Extract the [x, y] coordinate from the center of the cell holding the provided text.  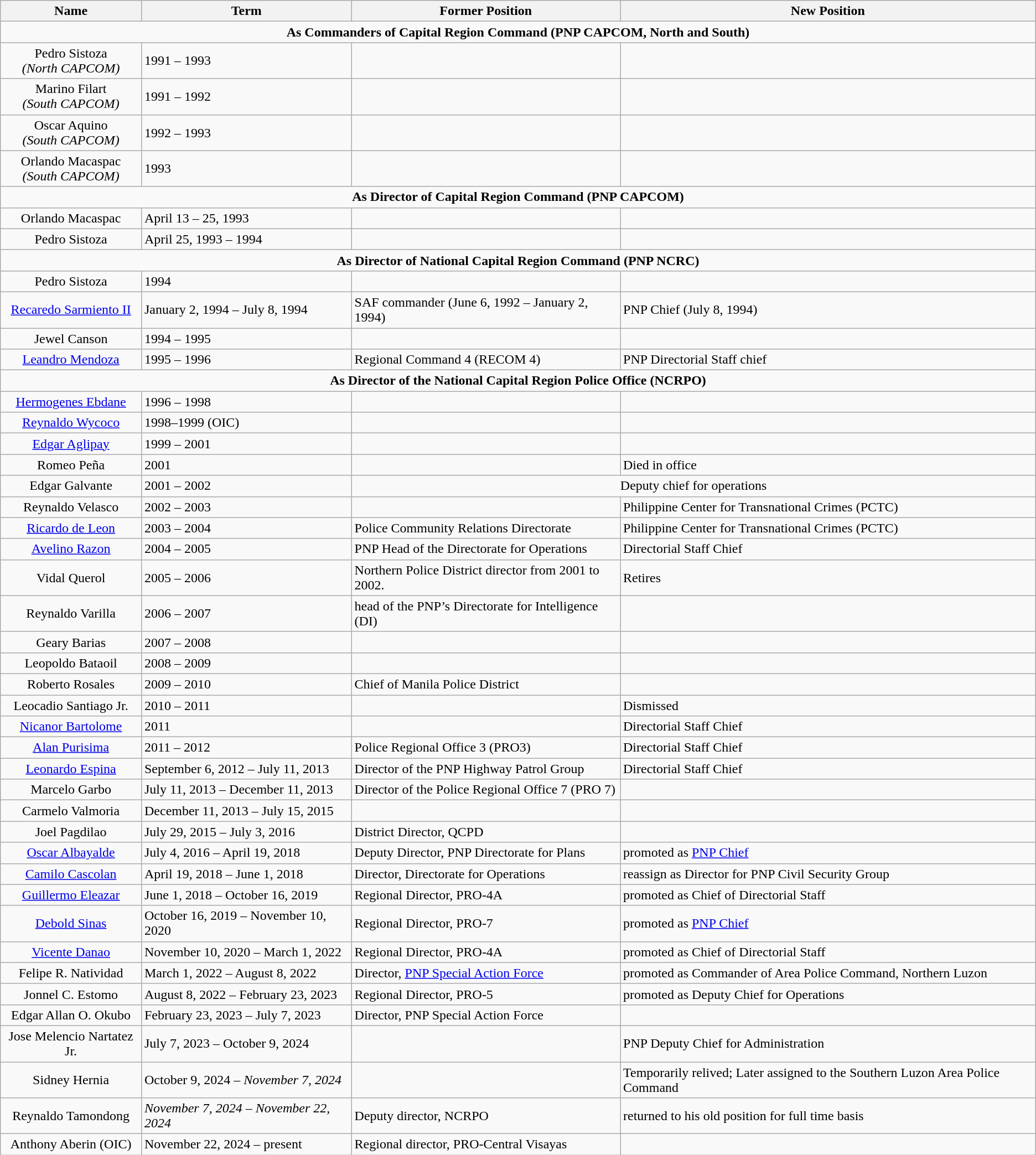
Deputy chief for operations [693, 486]
Hermogenes Ebdane [71, 402]
promoted as Deputy Chief for Operations [828, 994]
November 10, 2020 – March 1, 2022 [246, 952]
Edgar Aglipay [71, 444]
District Director, QCPD [486, 832]
2010 – 2011 [246, 706]
October 16, 2019 – November 10, 2020 [246, 923]
As Commanders of Capital Region Command (PNP CAPCOM, North and South) [518, 32]
Orlando Macaspac(South CAPCOM) [71, 168]
1994 [246, 281]
2008 – 2009 [246, 663]
Police Community Relations Directorate [486, 528]
Alan Purisima [71, 748]
July 29, 2015 – July 3, 2016 [246, 832]
Carmelo Valmoria [71, 811]
Reynaldo Wycoco [71, 423]
Vidal Querol [71, 578]
Term [246, 11]
Marcelo Garbo [71, 790]
1996 – 1998 [246, 402]
November 22, 2024 – present [246, 1144]
1999 – 2001 [246, 444]
September 6, 2012 – July 11, 2013 [246, 769]
Sidney Hernia [71, 1079]
2011 – 2012 [246, 748]
Avelino Razon [71, 549]
January 2, 1994 – July 8, 1994 [246, 310]
1993 [246, 168]
Dismissed [828, 706]
July 4, 2016 – April 19, 2018 [246, 853]
2003 – 2004 [246, 528]
Regional Director, PRO-5 [486, 994]
Director, Directorate for Operations [486, 874]
April 19, 2018 – June 1, 2018 [246, 874]
February 23, 2023 – July 7, 2023 [246, 1015]
August 8, 2022 – February 23, 2023 [246, 994]
1998–1999 (OIC) [246, 423]
Police Regional Office 3 (PRO3) [486, 748]
Chief of Manila Police District [486, 684]
April 13 – 25, 1993 [246, 218]
Geary Barias [71, 642]
March 1, 2022 – August 8, 2022 [246, 973]
Temporarily relived; Later assigned to the Southern Luzon Area Police Command [828, 1079]
Former Position [486, 11]
2002 – 2003 [246, 507]
Oscar Aquino(South CAPCOM) [71, 133]
Director of the PNP Highway Patrol Group [486, 769]
2001 [246, 465]
Nicanor Bartolome [71, 727]
July 11, 2013 – December 11, 2013 [246, 790]
Edgar Allan O. Okubo [71, 1015]
PNP Head of the Directorate for Operations [486, 549]
Leocadio Santiago Jr. [71, 706]
2011 [246, 727]
Pedro Sistoza(North CAPCOM) [71, 61]
Anthony Aberin (OIC) [71, 1144]
Retires [828, 578]
Reynaldo Varilla [71, 613]
1991 – 1992 [246, 96]
PNP Deputy Chief for Administration [828, 1044]
Name [71, 11]
1991 – 1993 [246, 61]
Romeo Peña [71, 465]
Deputy director, NCRPO [486, 1116]
Joel Pagdilao [71, 832]
Leandro Mendoza [71, 360]
Reynaldo Velasco [71, 507]
Felipe R. Natividad [71, 973]
2004 – 2005 [246, 549]
Debold Sinas [71, 923]
SAF commander (June 6, 1992 – January 2, 1994) [486, 310]
PNP Chief (July 8, 1994) [828, 310]
1995 – 1996 [246, 360]
As Director of the National Capital Region Police Office (NCRPO) [518, 381]
Regional director, PRO-Central Visayas [486, 1144]
As Director of Capital Region Command (PNP CAPCOM) [518, 197]
Reynaldo Tamondong [71, 1116]
Regional Director, PRO-7 [486, 923]
Jonnel C. Estomo [71, 994]
head of the PNP’s Directorate for Intelligence (DI) [486, 613]
Regional Command 4 (RECOM 4) [486, 360]
reassign as Director for PNP Civil Security Group [828, 874]
April 25, 1993 – 1994 [246, 239]
Died in office [828, 465]
2007 – 2008 [246, 642]
2009 – 2010 [246, 684]
Director of the Police Regional Office 7 (PRO 7) [486, 790]
returned to his old position for full time basis [828, 1116]
November 7, 2024 – November 22, 2024 [246, 1116]
Northern Police District director from 2001 to 2002. [486, 578]
Jose Melencio Nartatez Jr. [71, 1044]
Leopoldo Bataoil [71, 663]
Edgar Galvante [71, 486]
2005 – 2006 [246, 578]
New Position [828, 11]
2006 – 2007 [246, 613]
Oscar Albayalde [71, 853]
October 9, 2024 – November 7, 2024 [246, 1079]
As Director of National Capital Region Command (PNP NCRC) [518, 260]
June 1, 2018 – October 16, 2019 [246, 895]
Marino Filart(South CAPCOM) [71, 96]
December 11, 2013 – July 15, 2015 [246, 811]
Roberto Rosales [71, 684]
Vicente Danao [71, 952]
Recaredo Sarmiento II [71, 310]
Jewel Canson [71, 338]
1994 – 1995 [246, 338]
promoted as Commander of Area Police Command, Northern Luzon [828, 973]
Camilo Cascolan [71, 874]
Leonardo Espina [71, 769]
Deputy Director, PNP Directorate for Plans [486, 853]
July 7, 2023 – October 9, 2024 [246, 1044]
Ricardo de Leon [71, 528]
PNP Directorial Staff chief [828, 360]
2001 – 2002 [246, 486]
Orlando Macaspac [71, 218]
1992 – 1993 [246, 133]
Guillermo Eleazar [71, 895]
